Return (X, Y) of the center of cell containing provided text 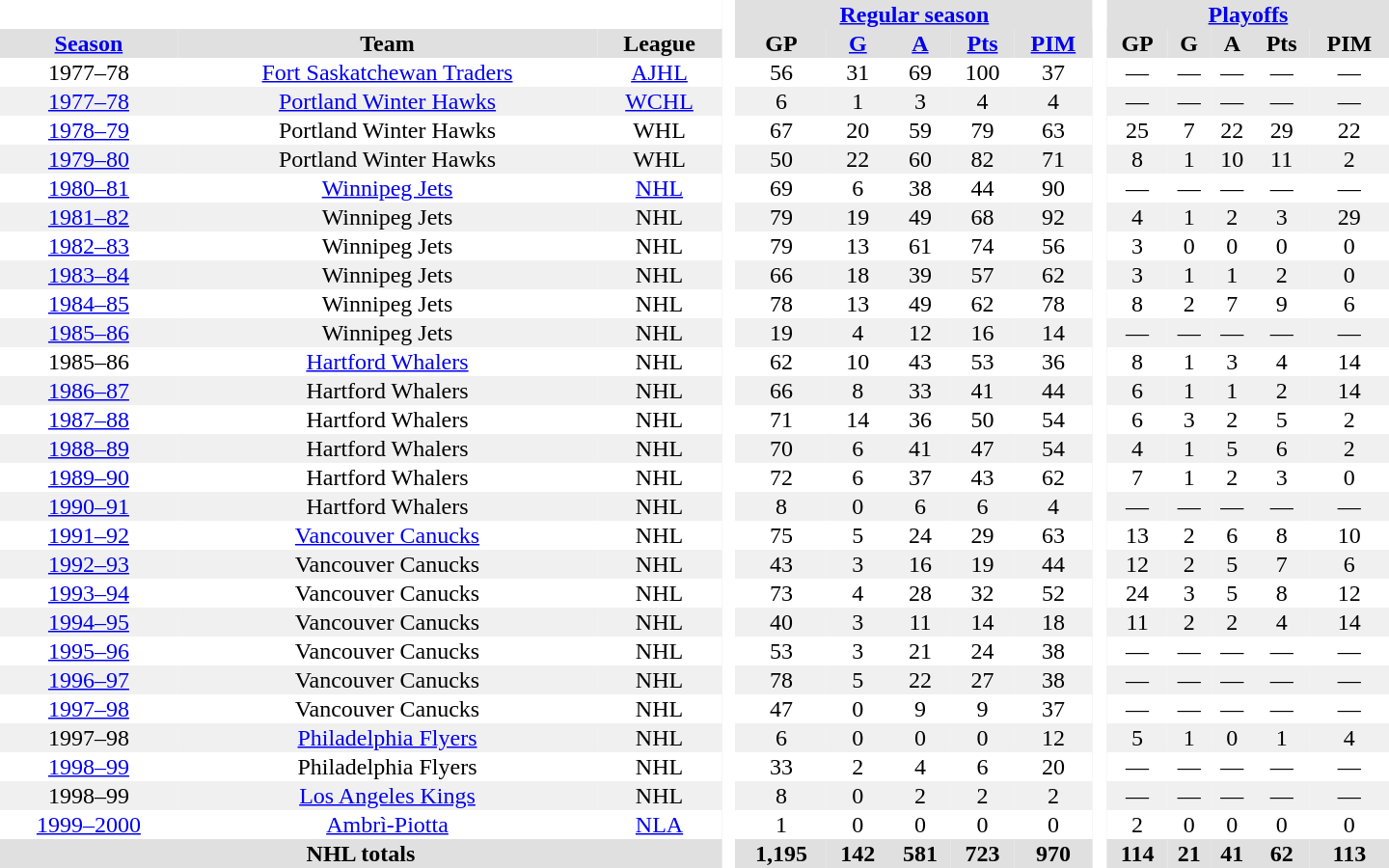
92 (1053, 217)
67 (781, 130)
Season (89, 43)
NLA (660, 825)
1982–83 (89, 246)
40 (781, 622)
1995–96 (89, 651)
39 (920, 275)
1983–84 (89, 275)
581 (920, 854)
70 (781, 448)
WCHL (660, 101)
52 (1053, 593)
1988–89 (89, 448)
61 (920, 246)
82 (982, 159)
113 (1349, 854)
1986–87 (89, 391)
Ambrì-Piotta (388, 825)
75 (781, 535)
Playoffs (1248, 14)
970 (1053, 854)
142 (858, 854)
NHL totals (361, 854)
Team (388, 43)
1989–90 (89, 477)
73 (781, 593)
1993–94 (89, 593)
1978–79 (89, 130)
72 (781, 477)
57 (982, 275)
1984–85 (89, 304)
Los Angeles Kings (388, 796)
1,195 (781, 854)
100 (982, 72)
1979–80 (89, 159)
27 (982, 680)
114 (1137, 854)
1992–93 (89, 564)
1987–88 (89, 420)
25 (1137, 130)
League (660, 43)
723 (982, 854)
Fort Saskatchewan Traders (388, 72)
68 (982, 217)
1994–95 (89, 622)
1980–81 (89, 188)
AJHL (660, 72)
28 (920, 593)
74 (982, 246)
60 (920, 159)
32 (982, 593)
1996–97 (89, 680)
1981–82 (89, 217)
1990–91 (89, 506)
1991–92 (89, 535)
Regular season (914, 14)
59 (920, 130)
31 (858, 72)
90 (1053, 188)
1999–2000 (89, 825)
